Provide the [x, y] coordinate of the cell's center where the given text is located.  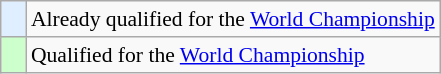
Already qualified for the World Championship [233, 19]
Qualified for the World Championship [233, 55]
